Return the [x, y] coordinate for the center point of the cell that contains the specified text.  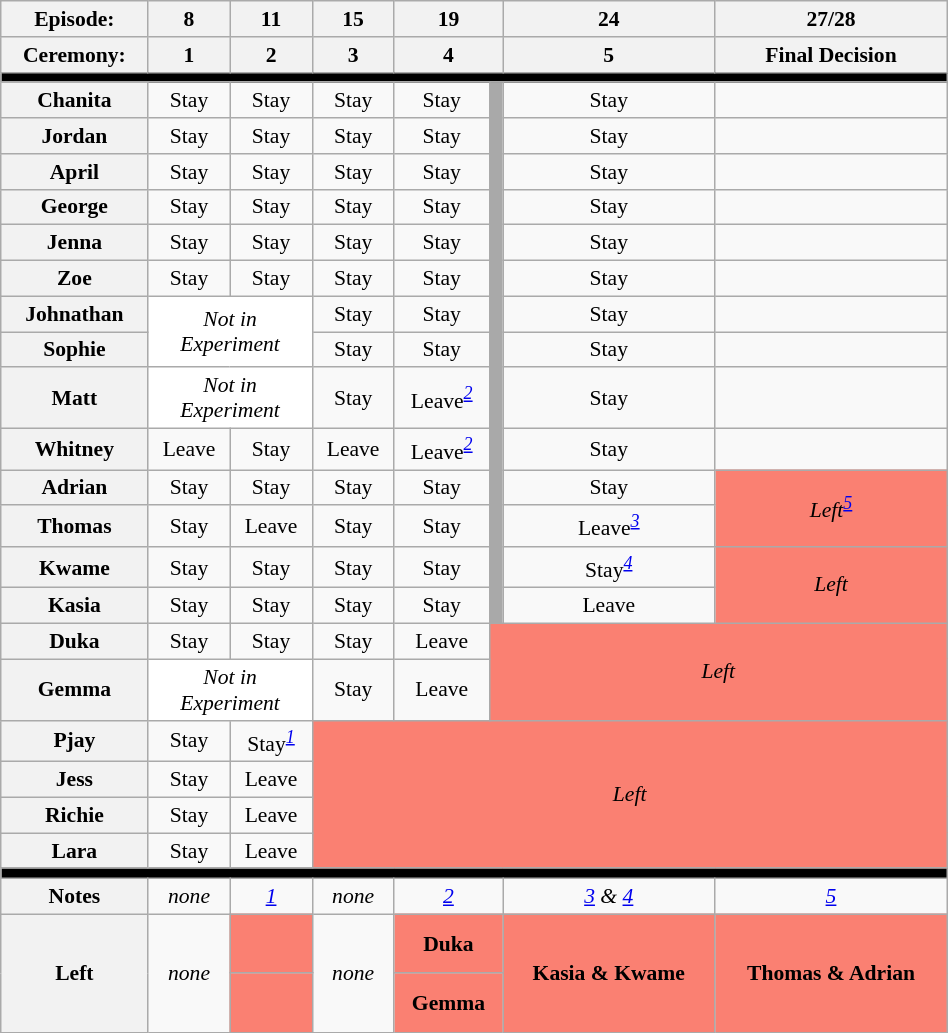
8 [189, 19]
Whitney [74, 450]
Kasia [74, 606]
George [74, 207]
Zoe [74, 279]
Kasia & Kwame [609, 974]
4 [448, 55]
Left5 [831, 508]
Jenna [74, 243]
Chanita [74, 101]
Kwame [74, 568]
Sophie [74, 350]
24 [609, 19]
Matt [74, 398]
Thomas & Adrian [831, 974]
15 [353, 19]
Thomas [74, 526]
Episode: [74, 19]
Lara [74, 851]
3 [353, 55]
Jess [74, 780]
Jordan [74, 136]
Notes [74, 897]
Adrian [74, 488]
3 & 4 [609, 897]
Leave3 [609, 526]
Stay1 [271, 742]
27/28 [831, 19]
Johnathan [74, 314]
Pjay [74, 742]
Final Decision [831, 55]
April [74, 172]
Richie [74, 816]
Stay4 [609, 568]
11 [271, 19]
Ceremony: [74, 55]
19 [448, 19]
